Pinpoint the cell where the given text exists, returning its [X, Y] midpoint coordinate. 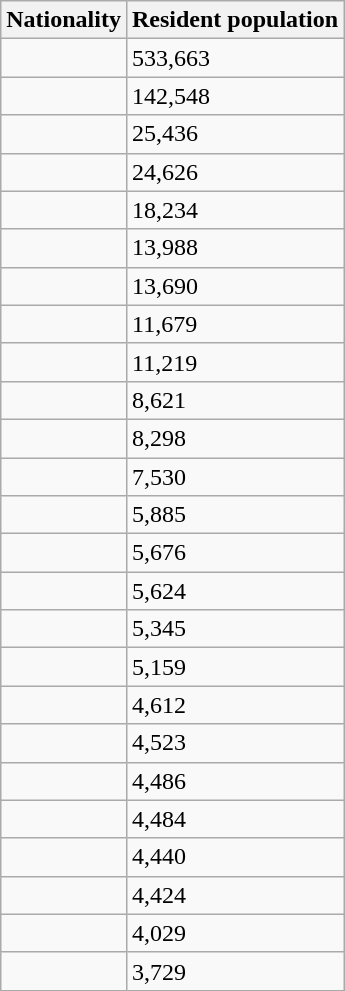
7,530 [234, 477]
25,436 [234, 134]
13,988 [234, 248]
4,486 [234, 781]
11,679 [234, 324]
4,029 [234, 933]
4,424 [234, 895]
5,624 [234, 591]
5,159 [234, 667]
5,885 [234, 515]
18,234 [234, 210]
4,523 [234, 743]
4,484 [234, 819]
4,440 [234, 857]
4,612 [234, 705]
533,663 [234, 58]
13,690 [234, 286]
24,626 [234, 172]
5,345 [234, 629]
5,676 [234, 553]
142,548 [234, 96]
8,298 [234, 438]
Nationality [64, 20]
3,729 [234, 971]
11,219 [234, 362]
8,621 [234, 400]
Resident population [234, 20]
